Determine the (X, Y) coordinate at the center of the cell enclosing the given text.  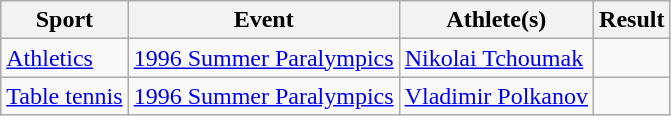
Nikolai Tchoumak (496, 58)
Athlete(s) (496, 20)
Sport (64, 20)
Athletics (64, 58)
Result (632, 20)
Table tennis (64, 96)
Vladimir Polkanov (496, 96)
Event (264, 20)
